For the text-containing cell, return its midpoint in (x, y) coordinate format. 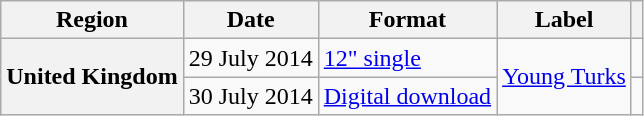
Region (92, 20)
Date (250, 20)
Label (564, 20)
30 July 2014 (250, 96)
Young Turks (564, 77)
29 July 2014 (250, 58)
United Kingdom (92, 77)
12" single (407, 58)
Format (407, 20)
Digital download (407, 96)
